Capture the cell that displays the provided text and extract its [X, Y] central coordinate. 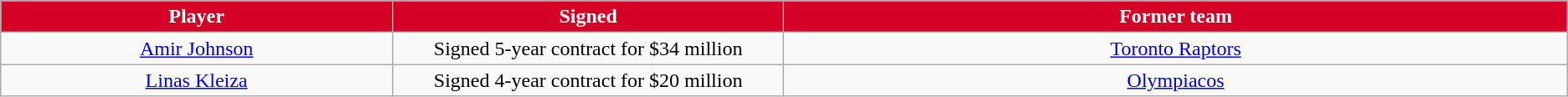
Former team [1176, 17]
Olympiacos [1176, 80]
Linas Kleiza [197, 80]
Toronto Raptors [1176, 48]
Amir Johnson [197, 48]
Player [197, 17]
Signed [588, 17]
Signed 5-year contract for $34 million [588, 48]
Signed 4-year contract for $20 million [588, 80]
